Provide the [X, Y] coordinate of the cell's center where the given text is located.  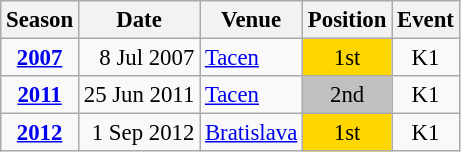
Date [138, 20]
2nd [348, 95]
25 Jun 2011 [138, 95]
Position [348, 20]
2011 [40, 95]
1 Sep 2012 [138, 133]
2007 [40, 58]
Venue [252, 20]
Event [426, 20]
Bratislava [252, 133]
Season [40, 20]
2012 [40, 133]
8 Jul 2007 [138, 58]
